Capture the cell that displays the provided text and extract its (X, Y) central coordinate. 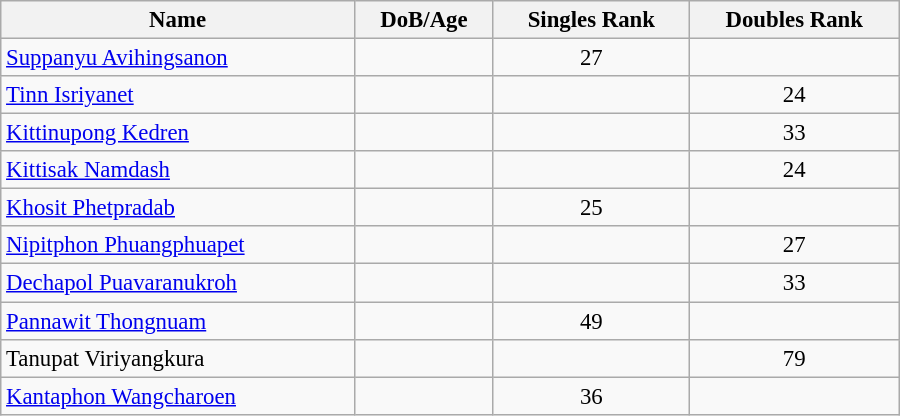
Tanupat Viriyangkura (178, 358)
Kittinupong Kedren (178, 133)
Kittisak Namdash (178, 170)
36 (591, 396)
Khosit Phetpradab (178, 208)
Name (178, 20)
Suppanyu Avihingsanon (178, 58)
49 (591, 321)
Dechapol Puavaranukroh (178, 283)
Pannawit Thongnuam (178, 321)
Kantaphon Wangcharoen (178, 396)
Nipitphon Phuangphuapet (178, 245)
Tinn Isriyanet (178, 95)
79 (794, 358)
Doubles Rank (794, 20)
DoB/Age (424, 20)
Singles Rank (591, 20)
25 (591, 208)
